For the text-containing cell, return its midpoint in [X, Y] coordinate format. 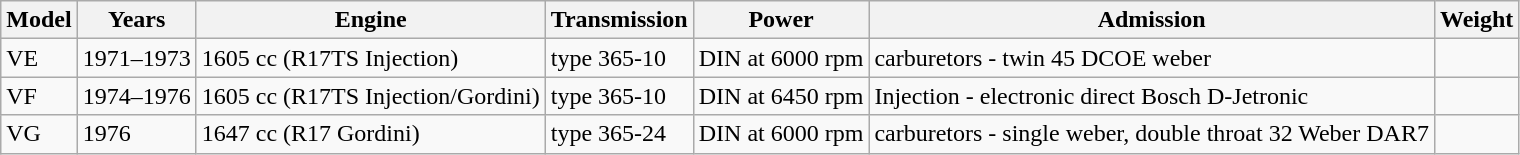
VG [39, 134]
Power [781, 20]
Transmission [619, 20]
1971–1973 [136, 58]
Admission [1152, 20]
Weight [1476, 20]
DIN at 6450 rpm [781, 96]
carburetors - single weber, double throat 32 Weber DAR7 [1152, 134]
VF [39, 96]
type 365-24 [619, 134]
1647 cc (R17 Gordini) [370, 134]
carburetors - twin 45 DCOE weber [1152, 58]
1976 [136, 134]
1974–1976 [136, 96]
Years [136, 20]
Injection - electronic direct Bosch D-Jetronic [1152, 96]
1605 cc (R17TS Injection/Gordini) [370, 96]
1605 cc (R17TS Injection) [370, 58]
Model [39, 20]
Engine [370, 20]
VE [39, 58]
